Scan for the cell matching the given text and deliver its (X, Y) coordinate at center. 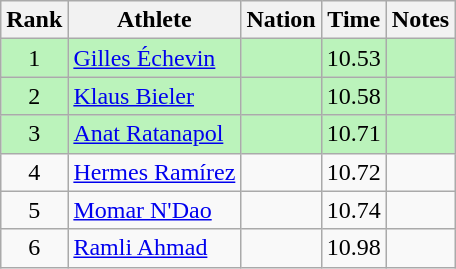
Ramli Ahmad (154, 248)
Athlete (154, 20)
Notes (420, 20)
Nation (281, 20)
3 (34, 134)
6 (34, 248)
1 (34, 58)
5 (34, 210)
2 (34, 96)
10.98 (354, 248)
10.53 (354, 58)
Gilles Échevin (154, 58)
Klaus Bieler (154, 96)
Hermes Ramírez (154, 172)
10.58 (354, 96)
10.74 (354, 210)
Rank (34, 20)
10.72 (354, 172)
Anat Ratanapol (154, 134)
10.71 (354, 134)
Momar N'Dao (154, 210)
4 (34, 172)
Time (354, 20)
